Provide the [x, y] coordinate of the cell's center where the given text is located.  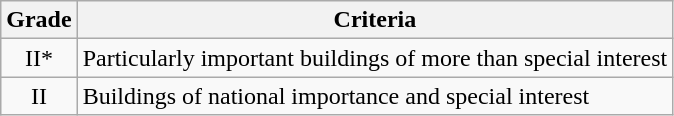
Particularly important buildings of more than special interest [375, 58]
II* [39, 58]
II [39, 96]
Grade [39, 20]
Criteria [375, 20]
Buildings of national importance and special interest [375, 96]
